Scan for the cell matching the given text and deliver its (X, Y) coordinate at center. 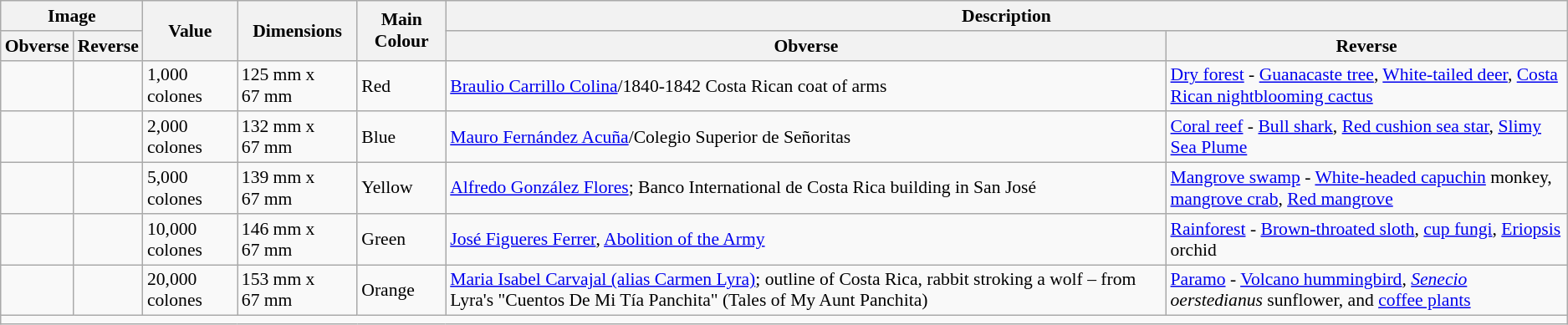
20,000 colones (191, 291)
Paramo - Volcano hummingbird, Senecio oerstedianus sunflower, and coffee plants (1366, 291)
2,000 colones (191, 137)
Alfredo González Flores; Banco International de Costa Rica building in San José (806, 189)
Main Colour (401, 30)
Dimensions (298, 30)
Rainforest - Brown-throated sloth, cup fungi, Eriopsis orchid (1366, 239)
Coral reef - Bull shark, Red cushion sea star, Slimy Sea Plume (1366, 137)
Mangrove swamp - White-headed capuchin monkey, mangrove crab, Red mangrove (1366, 189)
Mauro Fernández Acuña/Colegio Superior de Señoritas (806, 137)
139 mm x 67 mm (298, 189)
Orange (401, 291)
10,000 colones (191, 239)
153 mm x 67 mm (298, 291)
5,000 colones (191, 189)
146 mm x 67 mm (298, 239)
1,000 colones (191, 85)
Description (1006, 16)
Dry forest - Guanacaste tree, White-tailed deer, Costa Rican nightblooming cactus (1366, 85)
Red (401, 85)
Value (191, 30)
125 mm x 67 mm (298, 85)
Blue (401, 137)
José Figueres Ferrer, Abolition of the Army (806, 239)
132 mm x 67 mm (298, 137)
Green (401, 239)
Image (72, 16)
Yellow (401, 189)
Braulio Carrillo Colina/1840-1842 Costa Rican coat of arms (806, 85)
